Locate the cell with the specified text and output its (X, Y) center coordinate. 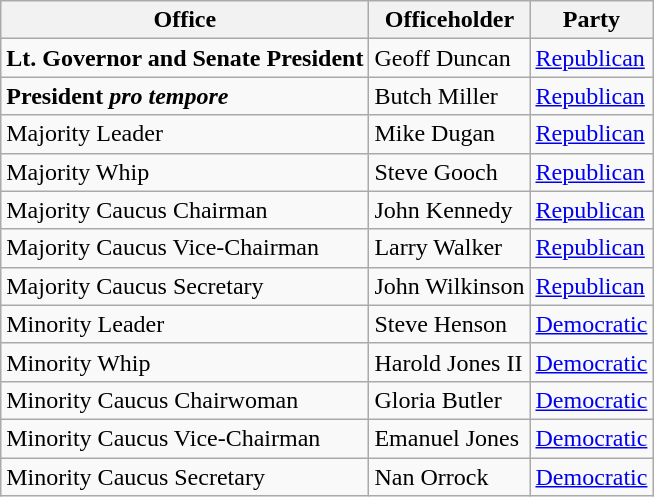
Steve Gooch (450, 172)
Gloria Butler (450, 400)
John Wilkinson (450, 286)
Party (592, 20)
Minority Caucus Vice-Chairman (185, 438)
Mike Dugan (450, 134)
Majority Caucus Vice-Chairman (185, 248)
Minority Whip (185, 362)
Harold Jones II (450, 362)
Minority Leader (185, 324)
Officeholder (450, 20)
Majority Leader (185, 134)
Nan Orrock (450, 477)
Majority Caucus Secretary (185, 286)
Steve Henson (450, 324)
Lt. Governor and Senate President (185, 58)
Larry Walker (450, 248)
Geoff Duncan (450, 58)
Majority Whip (185, 172)
Minority Caucus Chairwoman (185, 400)
John Kennedy (450, 210)
President pro tempore (185, 96)
Office (185, 20)
Minority Caucus Secretary (185, 477)
Majority Caucus Chairman (185, 210)
Butch Miller (450, 96)
Emanuel Jones (450, 438)
